Extract the [x, y] coordinate from the center of the cell holding the provided text.  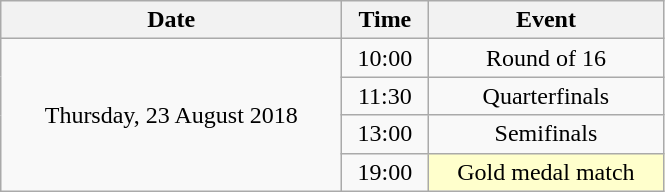
Event [546, 20]
13:00 [385, 134]
Date [172, 20]
10:00 [385, 58]
Semifinals [546, 134]
11:30 [385, 96]
Time [385, 20]
Quarterfinals [546, 96]
19:00 [385, 172]
Gold medal match [546, 172]
Thursday, 23 August 2018 [172, 115]
Round of 16 [546, 58]
